Capture the cell that displays the provided text and extract its (X, Y) central coordinate. 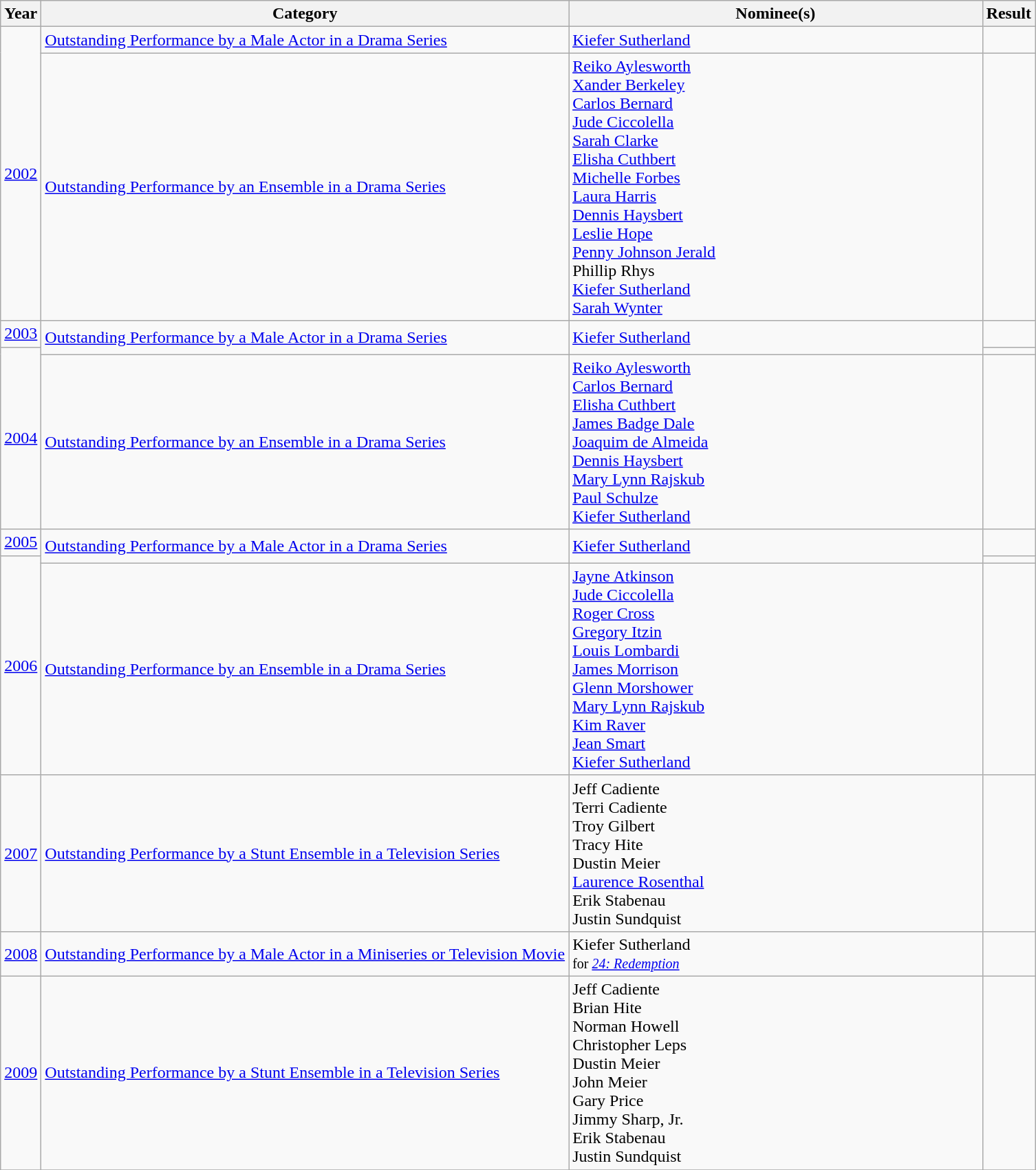
2005 (21, 542)
2002 (21, 173)
2004 (21, 438)
2006 (21, 665)
Jayne AtkinsonJude CiccolellaRoger CrossGregory ItzinLouis LombardiJames MorrisonGlenn MorshowerMary Lynn RajskubKim RaverJean SmartKiefer Sutherland (776, 669)
2003 (21, 334)
Result (1008, 14)
Outstanding Performance by a Male Actor in a Miniseries or Television Movie (305, 954)
2009 (21, 1072)
Kiefer Sutherlandfor 24: Redemption (776, 954)
Jeff CadienteTerri CadienteTroy GilbertTracy HiteDustin MeierLaurence RosenthalErik StabenauJustin Sundquist (776, 853)
Year (21, 14)
2008 (21, 954)
2007 (21, 853)
Nominee(s) (776, 14)
Jeff CadienteBrian HiteNorman HowellChristopher LepsDustin MeierJohn MeierGary PriceJimmy Sharp, Jr.Erik StabenauJustin Sundquist (776, 1072)
Reiko AylesworthCarlos BernardElisha CuthbertJames Badge DaleJoaquim de AlmeidaDennis HaysbertMary Lynn RajskubPaul SchulzeKiefer Sutherland (776, 442)
Category (305, 14)
